From the cell containing the given text, extract its center point as (X, Y) coordinate. 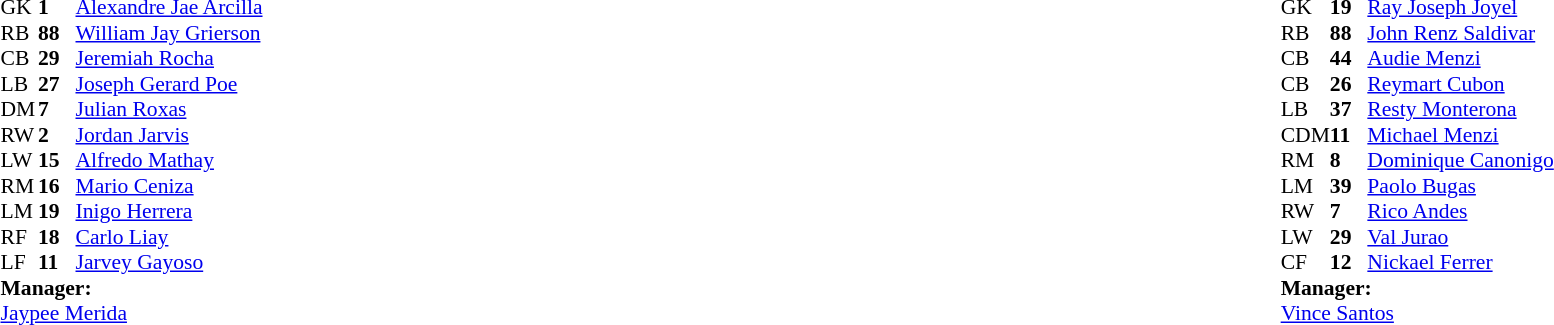
Michael Menzi (1460, 135)
Joseph Gerard Poe (170, 84)
15 (57, 161)
19 (57, 211)
LF (19, 263)
John Renz Saldivar (1460, 33)
18 (57, 237)
37 (1349, 109)
William Jay Grierson (170, 33)
Carlo Liay (170, 237)
Jarvey Gayoso (170, 263)
Nickael Ferrer (1460, 263)
CF (1306, 263)
Audie Menzi (1460, 59)
Val Jurao (1460, 237)
Resty Monterona (1460, 109)
Rico Andes (1460, 211)
39 (1349, 186)
Jordan Jarvis (170, 135)
Reymart Cubon (1460, 84)
44 (1349, 59)
RF (19, 237)
8 (1349, 161)
Dominique Canonigo (1460, 161)
Paolo Bugas (1460, 186)
2 (57, 135)
Inigo Herrera (170, 211)
DM (19, 109)
Jeremiah Rocha (170, 59)
CDM (1306, 135)
26 (1349, 84)
27 (57, 84)
Mario Ceniza (170, 186)
Julian Roxas (170, 109)
Alfredo Mathay (170, 161)
16 (57, 186)
12 (1349, 263)
